Scan for the cell matching the given text and deliver its (X, Y) coordinate at center. 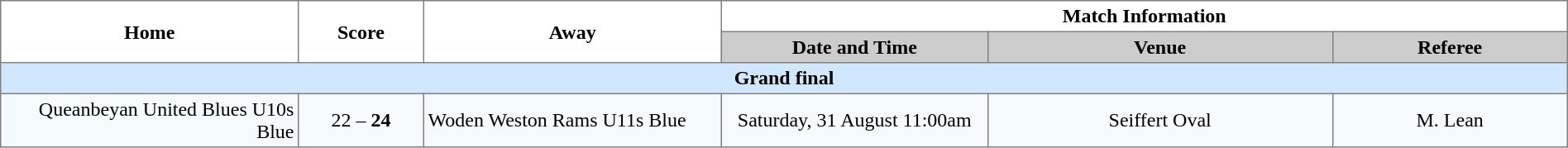
M. Lean (1450, 120)
Home (150, 31)
Woden Weston Rams U11s Blue (572, 120)
Score (361, 31)
Match Information (1145, 17)
Grand final (784, 79)
Away (572, 31)
22 – 24 (361, 120)
Referee (1450, 47)
Seiffert Oval (1159, 120)
Queanbeyan United Blues U10s Blue (150, 120)
Venue (1159, 47)
Date and Time (854, 47)
Saturday, 31 August 11:00am (854, 120)
